Return the (X, Y) coordinate for the center point of the cell that contains the specified text.  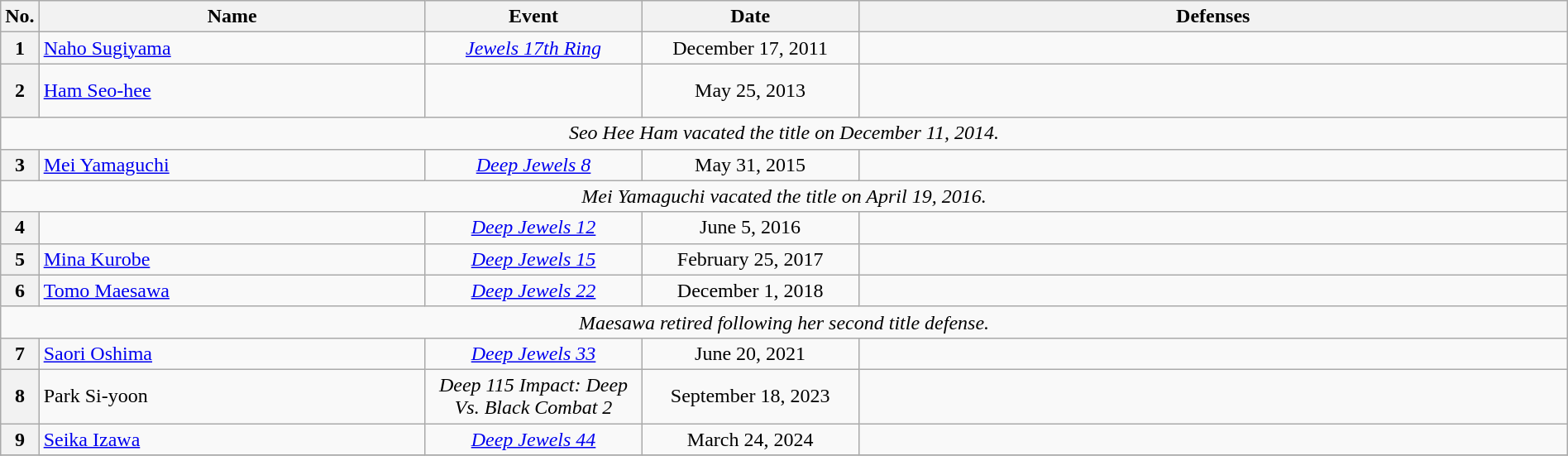
3 (20, 165)
No. (20, 17)
Ham Seo-hee (232, 91)
Deep Jewels 33 (533, 353)
December 17, 2011 (750, 48)
Seika Izawa (232, 439)
4 (20, 228)
Park Si-yoon (232, 396)
Deep Jewels 22 (533, 290)
Deep Jewels 44 (533, 439)
May 25, 2013 (750, 91)
7 (20, 353)
Deep Jewels 8 (533, 165)
Mina Kurobe (232, 259)
6 (20, 290)
Maesawa retired following her second title defense. (784, 322)
2 (20, 91)
September 18, 2023 (750, 396)
Deep 115 Impact: Deep Vs. Black Combat 2 (533, 396)
Deep Jewels 15 (533, 259)
February 25, 2017 (750, 259)
8 (20, 396)
Mei Yamaguchi vacated the title on April 19, 2016. (784, 196)
9 (20, 439)
Seo Hee Ham vacated the title on December 11, 2014. (784, 133)
Name (232, 17)
May 31, 2015 (750, 165)
Tomo Maesawa (232, 290)
Deep Jewels 12 (533, 228)
Saori Oshima (232, 353)
Event (533, 17)
March 24, 2024 (750, 439)
5 (20, 259)
Defenses (1212, 17)
Naho Sugiyama (232, 48)
1 (20, 48)
Date (750, 17)
Mei Yamaguchi (232, 165)
June 20, 2021 (750, 353)
June 5, 2016 (750, 228)
December 1, 2018 (750, 290)
Jewels 17th Ring (533, 48)
